For the text-containing cell, return its midpoint in (X, Y) coordinate format. 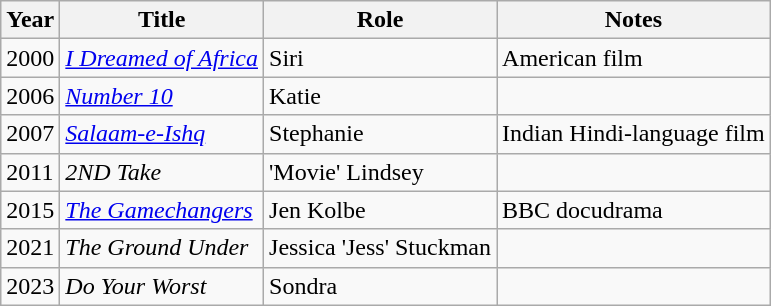
The Gamechangers (162, 210)
Katie (380, 96)
Title (162, 20)
2015 (30, 210)
2ND Take (162, 172)
Sondra (380, 286)
Salaam-e-Ishq (162, 134)
Stephanie (380, 134)
Role (380, 20)
BBC docudrama (634, 210)
Jen Kolbe (380, 210)
Year (30, 20)
2007 (30, 134)
I Dreamed of Africa (162, 58)
Do Your Worst (162, 286)
2023 (30, 286)
The Ground Under (162, 248)
2011 (30, 172)
Indian Hindi-language film (634, 134)
Number 10 (162, 96)
2021 (30, 248)
American film (634, 58)
2000 (30, 58)
Siri (380, 58)
Jessica 'Jess' Stuckman (380, 248)
2006 (30, 96)
Notes (634, 20)
'Movie' Lindsey (380, 172)
